Return [x, y] of the center of cell containing provided text 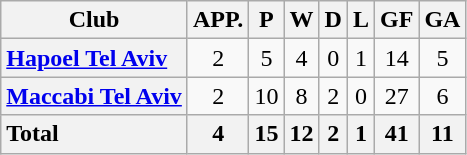
10 [266, 96]
GA [442, 20]
41 [397, 134]
8 [302, 96]
D [333, 20]
Hapoel Tel Aviv [94, 58]
APP. [218, 20]
W [302, 20]
Maccabi Tel Aviv [94, 96]
P [266, 20]
12 [302, 134]
6 [442, 96]
27 [397, 96]
GF [397, 20]
11 [442, 134]
15 [266, 134]
L [360, 20]
Total [94, 134]
Club [94, 20]
14 [397, 58]
